Scan for the cell matching the given text and deliver its [X, Y] coordinate at center. 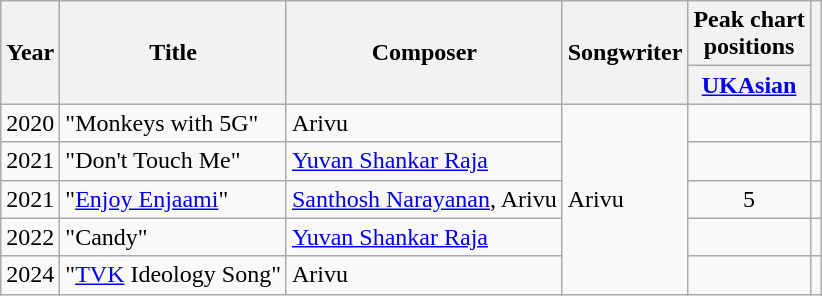
2020 [30, 123]
Peak chartpositions [749, 34]
"TVK Ideology Song" [174, 275]
2022 [30, 237]
2024 [30, 275]
"Enjoy Enjaami" [174, 199]
Composer [424, 52]
UKAsian [749, 85]
Santhosh Narayanan, Arivu [424, 199]
Year [30, 52]
"Candy" [174, 237]
"Monkeys with 5G" [174, 123]
Title [174, 52]
Songwriter [625, 52]
"Don't Touch Me" [174, 161]
5 [749, 199]
